Identify which cell holds the provided text, then report its (x, y) central coordinate. 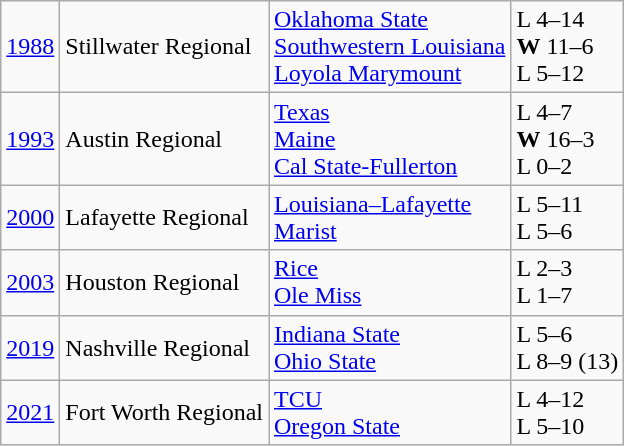
Indiana StateOhio State (389, 348)
Oklahoma StateSouthwestern LouisianaLoyola Marymount (389, 47)
2021 (30, 412)
Houston Regional (164, 282)
2003 (30, 282)
L 4–12L 5–10 (568, 412)
L 2–3L 1–7 (568, 282)
1993 (30, 139)
Austin Regional (164, 139)
Louisiana–LafayetteMarist (389, 218)
Lafayette Regional (164, 218)
Fort Worth Regional (164, 412)
L 5–6L 8–9 (13) (568, 348)
Nashville Regional (164, 348)
L 5–11L 5–6 (568, 218)
TCUOregon State (389, 412)
Stillwater Regional (164, 47)
2000 (30, 218)
RiceOle Miss (389, 282)
1988 (30, 47)
TexasMaineCal State-Fullerton (389, 139)
L 4–7W 16–3L 0–2 (568, 139)
2019 (30, 348)
L 4–14W 11–6L 5–12 (568, 47)
